Capture the cell that displays the provided text and extract its [X, Y] central coordinate. 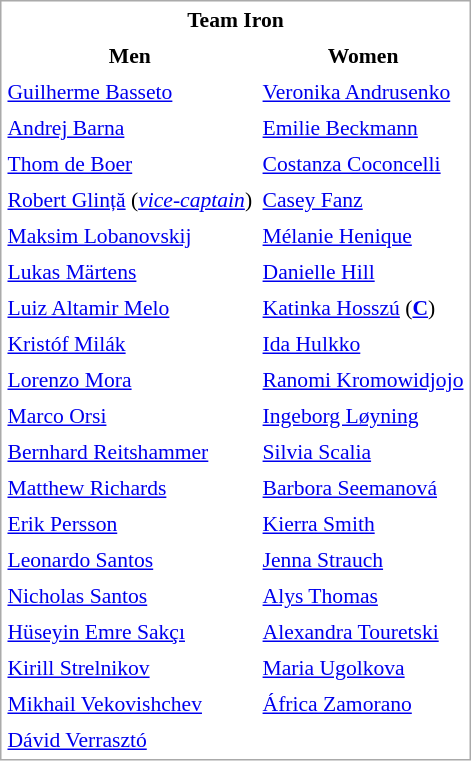
África Zamorano [363, 704]
Nicholas Santos [130, 596]
Luiz Altamir Melo [130, 308]
Guilherme Basseto [130, 92]
Kirill Strelnikov [130, 668]
Jenna Strauch [363, 560]
Robert Glință (vice-captain) [130, 200]
Katinka Hosszú (C) [363, 308]
Emilie Beckmann [363, 128]
Dávid Verrasztó [130, 740]
Kristóf Milák [130, 344]
Alexandra Touretski [363, 632]
Silvia Scalia [363, 452]
Matthew Richards [130, 488]
Casey Fanz [363, 200]
Lukas Märtens [130, 272]
Mélanie Henique [363, 236]
Erik Persson [130, 524]
Mikhail Vekovishchev [130, 704]
Ingeborg Løyning [363, 416]
Bernhard Reitshammer [130, 452]
Ranomi Kromowidjojo [363, 380]
Danielle Hill [363, 272]
Leonardo Santos [130, 560]
Costanza Coconcelli [363, 164]
Veronika Andrusenko [363, 92]
Thom de Boer [130, 164]
Marco Orsi [130, 416]
Lorenzo Mora [130, 380]
Maria Ugolkova [363, 668]
Andrej Barna [130, 128]
Kierra Smith [363, 524]
Hüseyin Emre Sakçı [130, 632]
Alys Thomas [363, 596]
Ida Hulkko [363, 344]
Barbora Seemanová [363, 488]
Men [130, 56]
Maksim Lobanovskij [130, 236]
Team Iron [236, 20]
Women [363, 56]
